From the cell containing the given text, extract its center point as [x, y] coordinate. 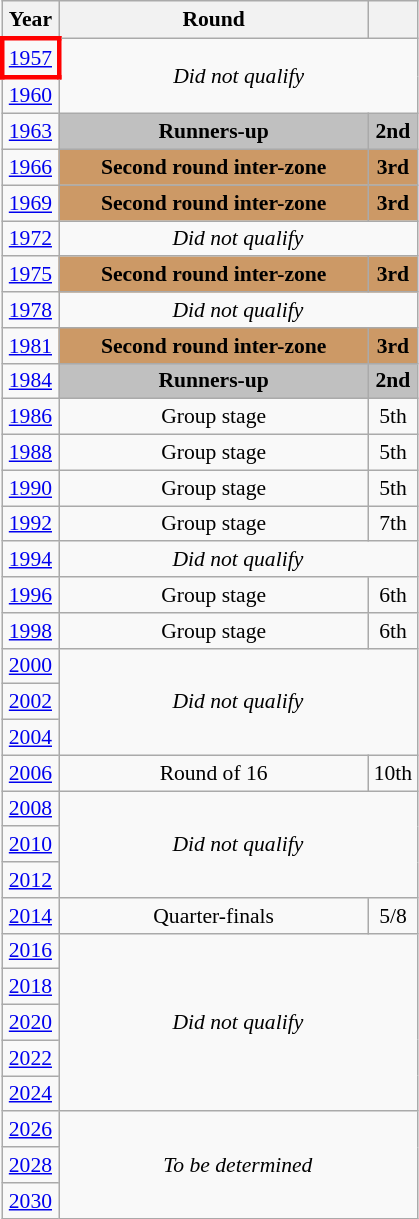
1988 [30, 453]
1978 [30, 310]
1990 [30, 488]
To be determined [238, 1166]
1972 [30, 239]
2022 [30, 1058]
2012 [30, 880]
1986 [30, 417]
1957 [30, 58]
2010 [30, 845]
2026 [30, 1130]
1969 [30, 203]
Round [214, 20]
1994 [30, 560]
2014 [30, 916]
1963 [30, 132]
2016 [30, 951]
1984 [30, 381]
2002 [30, 702]
1996 [30, 595]
2028 [30, 1165]
10th [394, 773]
7th [394, 524]
2030 [30, 1201]
2008 [30, 809]
5/8 [394, 916]
1975 [30, 275]
Round of 16 [214, 773]
Year [30, 20]
Quarter-finals [214, 916]
2020 [30, 1023]
1992 [30, 524]
2004 [30, 738]
2000 [30, 666]
1960 [30, 96]
2024 [30, 1094]
2018 [30, 987]
1966 [30, 168]
1981 [30, 346]
2006 [30, 773]
1998 [30, 631]
